Output the (X, Y) coordinate of the center of the cell containing the given text.  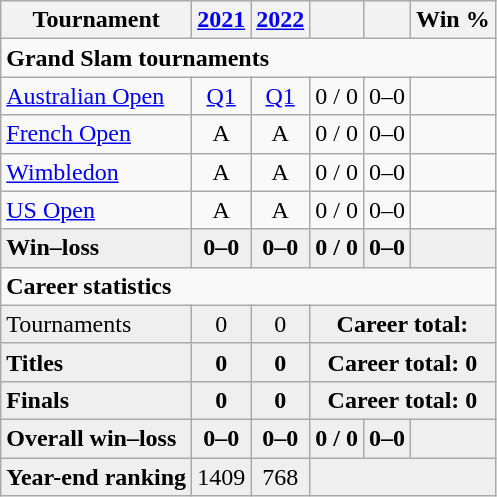
Tournament (96, 20)
Wimbledon (96, 172)
2022 (280, 20)
1409 (222, 477)
Titles (96, 362)
Year-end ranking (96, 477)
Overall win–loss (96, 438)
Grand Slam tournaments (248, 58)
2021 (222, 20)
Finals (96, 400)
Career total: (402, 324)
Win–loss (96, 248)
768 (280, 477)
Career statistics (248, 286)
Tournaments (96, 324)
US Open (96, 210)
French Open (96, 134)
Win % (454, 20)
Australian Open (96, 96)
